Pinpoint the cell where the given text exists, returning its [x, y] midpoint coordinate. 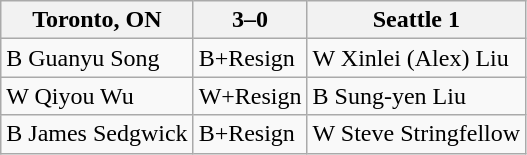
B James Sedgwick [97, 134]
W Steve Stringfellow [416, 134]
B Guanyu Song [97, 58]
W Qiyou Wu [97, 96]
3–0 [250, 20]
W Xinlei (Alex) Liu [416, 58]
B Sung-yen Liu [416, 96]
Seattle 1 [416, 20]
Toronto, ON [97, 20]
W+Resign [250, 96]
